From the cell containing the given text, extract its center point as [X, Y] coordinate. 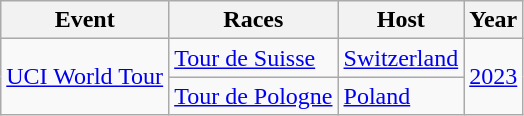
Tour de Suisse [254, 58]
2023 [494, 77]
Host [401, 20]
Tour de Pologne [254, 96]
Event [85, 20]
Poland [401, 96]
Switzerland [401, 58]
Year [494, 20]
Races [254, 20]
UCI World Tour [85, 77]
